Detect which cell encompasses the target text, then output its [X, Y] center coordinate. 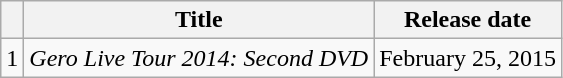
Title [199, 20]
Gero Live Tour 2014: Second DVD [199, 58]
February 25, 2015 [468, 58]
Release date [468, 20]
1 [12, 58]
